Detect which cell encompasses the target text, then output its [X, Y] center coordinate. 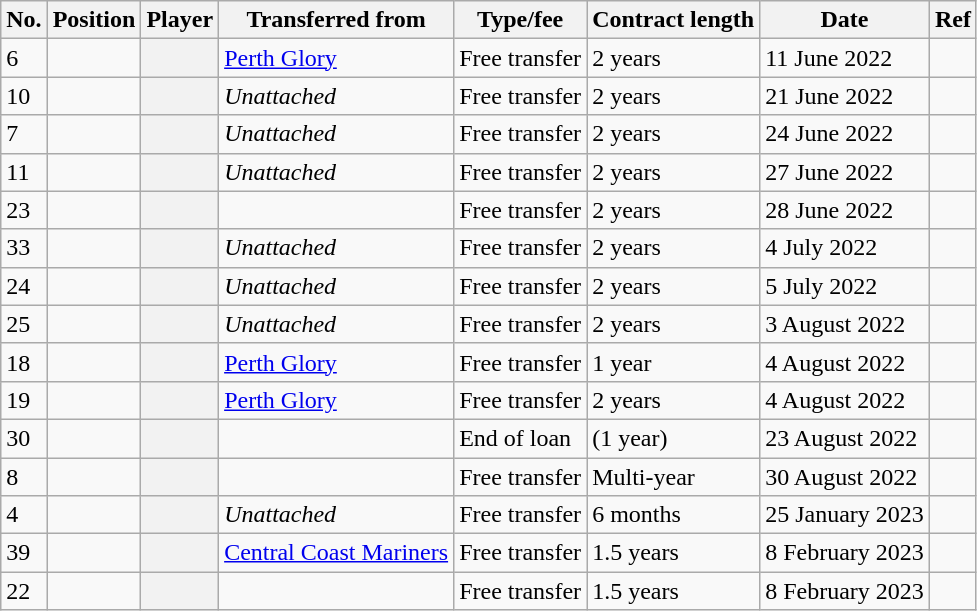
25 January 2023 [845, 515]
6 [24, 58]
30 August 2022 [845, 477]
19 [24, 400]
23 [24, 210]
24 [24, 286]
1 year [674, 362]
End of loan [520, 438]
11 June 2022 [845, 58]
Multi-year [674, 477]
Transferred from [336, 20]
18 [24, 362]
Type/fee [520, 20]
27 June 2022 [845, 172]
Contract length [674, 20]
Central Coast Mariners [336, 553]
30 [24, 438]
28 June 2022 [845, 210]
No. [24, 20]
Ref [952, 20]
22 [24, 591]
11 [24, 172]
3 August 2022 [845, 324]
Date [845, 20]
5 July 2022 [845, 286]
39 [24, 553]
Position [94, 20]
8 [24, 477]
7 [24, 134]
6 months [674, 515]
24 June 2022 [845, 134]
21 June 2022 [845, 96]
4 [24, 515]
23 August 2022 [845, 438]
10 [24, 96]
25 [24, 324]
33 [24, 248]
(1 year) [674, 438]
Player [180, 20]
4 July 2022 [845, 248]
